Locate the cell with the specified text and output its (x, y) center coordinate. 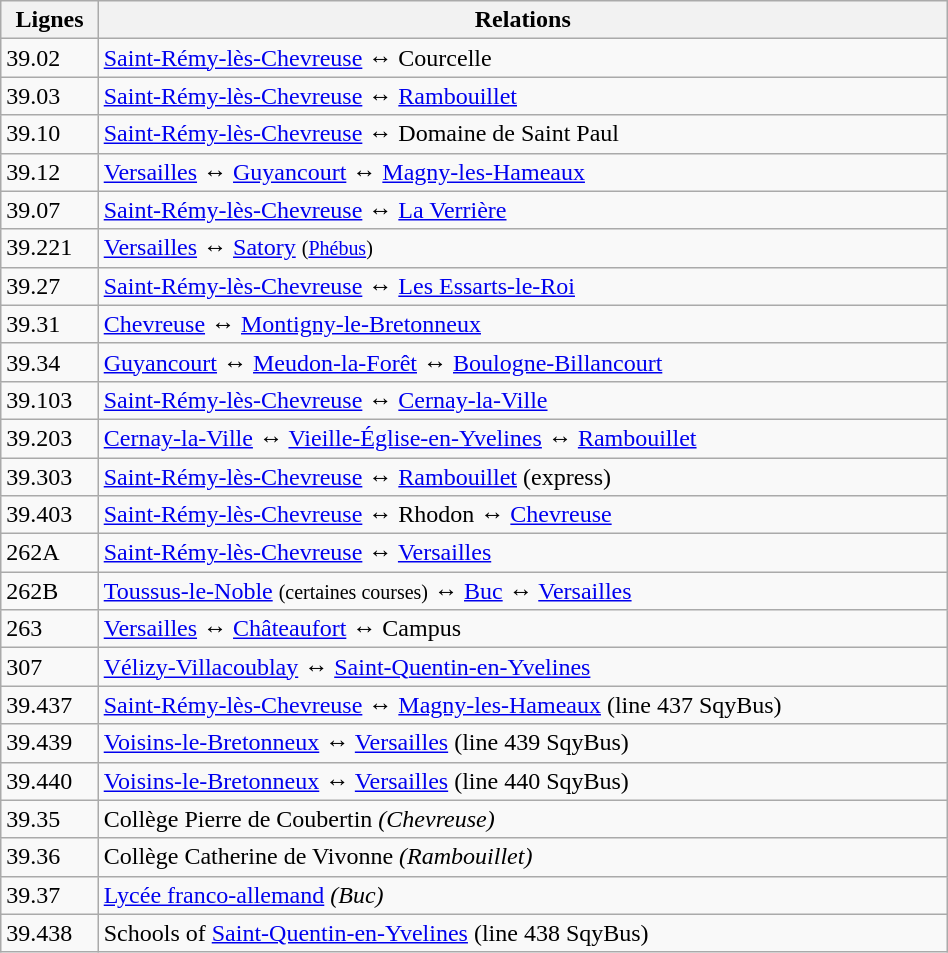
39.37 (50, 895)
39.07 (50, 210)
Toussus-le-Noble (certaines courses) ↔ Buc ↔ Versailles (522, 591)
39.36 (50, 857)
Saint-Rémy-lès-Chevreuse ↔ Magny-les-Hameaux (line 437 SqyBus) (522, 705)
Versailles ↔ Guyancourt ↔ Magny-les-Hameaux (522, 172)
39.203 (50, 438)
39.27 (50, 286)
Lignes (50, 20)
Saint-Rémy-lès-Chevreuse ↔ Les Essarts-le-Roi (522, 286)
307 (50, 667)
262A (50, 553)
39.02 (50, 58)
39.10 (50, 134)
39.12 (50, 172)
Saint-Rémy-lès-Chevreuse ↔ Courcelle (522, 58)
Voisins-le-Bretonneux ↔ Versailles (line 440 SqyBus) (522, 781)
39.35 (50, 819)
Collège Pierre de Coubertin (Chevreuse) (522, 819)
Vélizy-Villacoublay ↔ Saint-Quentin-en-Yvelines (522, 667)
Saint-Rémy-lès-Chevreuse ↔ Rhodon ↔ Chevreuse (522, 515)
39.437 (50, 705)
Saint-Rémy-lès-Chevreuse ↔ La Verrière (522, 210)
Saint-Rémy-lès-Chevreuse ↔ Rambouillet (522, 96)
262B (50, 591)
263 (50, 629)
39.439 (50, 743)
Lycée franco-allemand (Buc) (522, 895)
Saint-Rémy-lès-Chevreuse ↔ Rambouillet (express) (522, 477)
39.34 (50, 362)
Relations (522, 20)
Saint-Rémy-lès-Chevreuse ↔ Cernay-la-Ville (522, 400)
Guyancourt ↔ Meudon-la-Forêt ↔ Boulogne-Billancourt (522, 362)
39.440 (50, 781)
39.403 (50, 515)
Chevreuse ↔ Montigny-le-Bretonneux (522, 324)
Collège Catherine de Vivonne (Rambouillet) (522, 857)
Saint-Rémy-lès-Chevreuse ↔ Domaine de Saint Paul (522, 134)
Versailles ↔ Satory (Phébus) (522, 248)
Schools of Saint-Quentin-en-Yvelines (line 438 SqyBus) (522, 933)
39.31 (50, 324)
39.438 (50, 933)
39.103 (50, 400)
39.03 (50, 96)
39.303 (50, 477)
39.221 (50, 248)
Saint-Rémy-lès-Chevreuse ↔ Versailles (522, 553)
Voisins-le-Bretonneux ↔ Versailles (line 439 SqyBus) (522, 743)
Versailles ↔ Châteaufort ↔ Campus (522, 629)
Cernay-la-Ville ↔ Vieille-Église-en-Yvelines ↔ Rambouillet (522, 438)
